Find where the given text appears and provide that cell's center as (X, Y) coordinate. 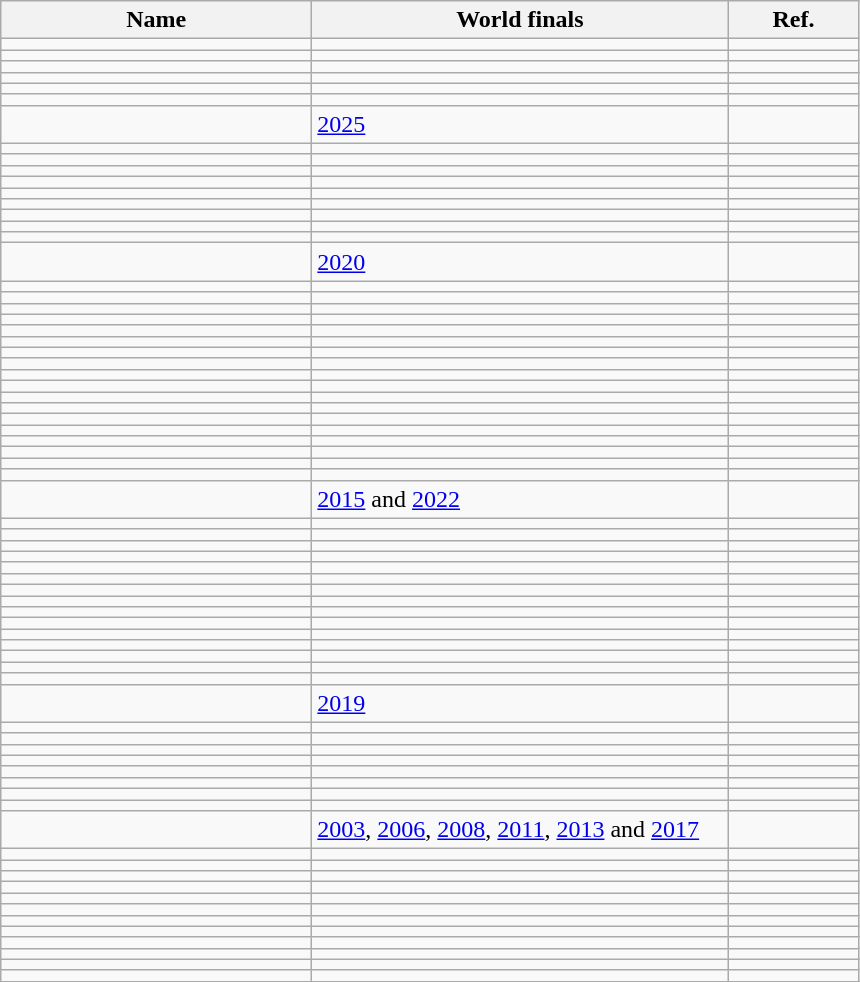
2025 (520, 124)
2015 and 2022 (520, 499)
2003, 2006, 2008, 2011, 2013 and 2017 (520, 830)
2019 (520, 703)
World finals (520, 20)
Ref. (794, 20)
2020 (520, 262)
Name (156, 20)
